Scan for the cell matching the given text and deliver its [X, Y] coordinate at center. 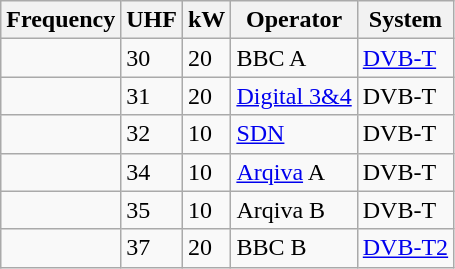
kW [206, 20]
Frequency [61, 20]
35 [152, 210]
30 [152, 58]
Operator [294, 20]
SDN [294, 134]
32 [152, 134]
BBC A [294, 58]
31 [152, 96]
34 [152, 172]
Arqiva A [294, 172]
Digital 3&4 [294, 96]
UHF [152, 20]
BBC B [294, 248]
37 [152, 248]
System [405, 20]
Arqiva B [294, 210]
DVB-T2 [405, 248]
